Locate the cell with the specified text and output its [x, y] center coordinate. 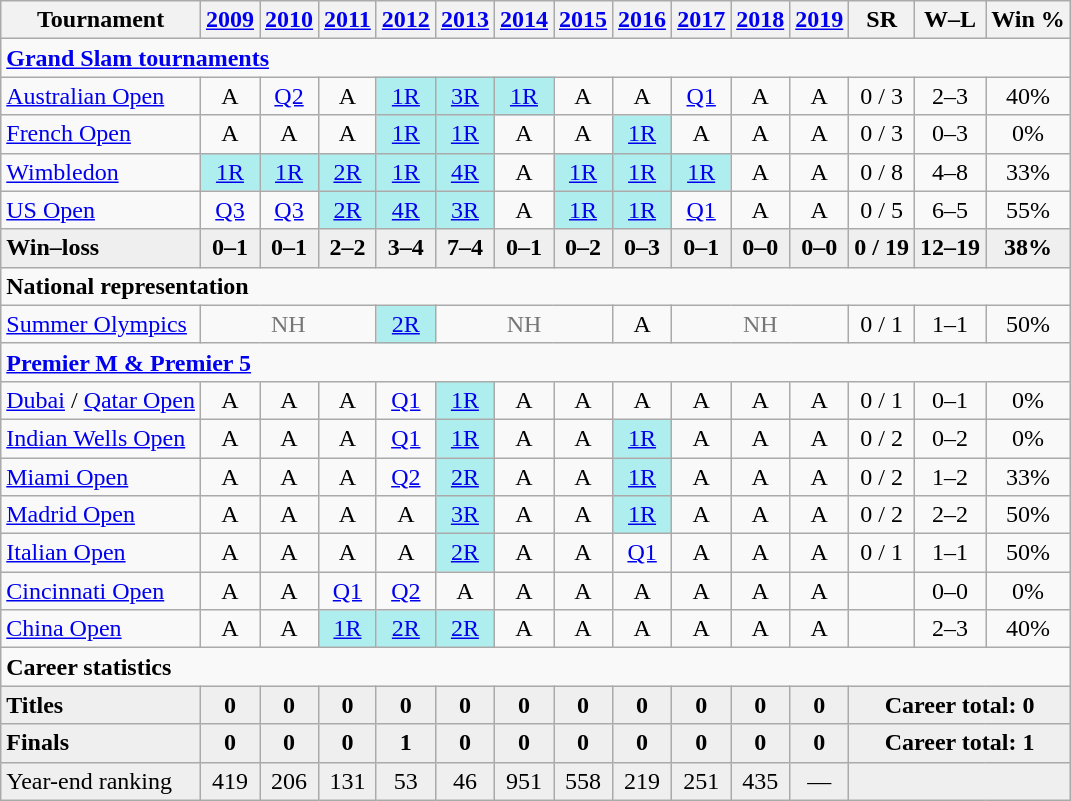
3–4 [406, 248]
Grand Slam tournaments [536, 58]
Career statistics [536, 667]
2010 [290, 20]
2011 [348, 20]
2013 [464, 20]
Cincinnati Open [101, 591]
2018 [760, 20]
251 [702, 781]
Dubai / Qatar Open [101, 400]
2012 [406, 20]
Wimbledon [101, 172]
2017 [702, 20]
2015 [584, 20]
4–8 [950, 172]
Win % [1028, 20]
2009 [230, 20]
55% [1028, 210]
435 [760, 781]
Finals [101, 743]
National representation [536, 286]
131 [348, 781]
12–19 [950, 248]
Career total: 0 [960, 705]
219 [642, 781]
951 [524, 781]
Premier M & Premier 5 [536, 362]
Titles [101, 705]
2019 [820, 20]
38% [1028, 248]
558 [584, 781]
French Open [101, 134]
Summer Olympics [101, 324]
Career total: 1 [960, 743]
1–2 [950, 477]
SR [882, 20]
53 [406, 781]
Italian Open [101, 553]
206 [290, 781]
Indian Wells Open [101, 438]
1 [406, 743]
— [820, 781]
0 / 19 [882, 248]
2014 [524, 20]
7–4 [464, 248]
2016 [642, 20]
Miami Open [101, 477]
W–L [950, 20]
Australian Open [101, 96]
Win–loss [101, 248]
China Open [101, 629]
46 [464, 781]
0 / 5 [882, 210]
Tournament [101, 20]
US Open [101, 210]
Madrid Open [101, 515]
Year-end ranking [101, 781]
419 [230, 781]
6–5 [950, 210]
0 / 8 [882, 172]
